Locate the cell with the specified text and output its (X, Y) center coordinate. 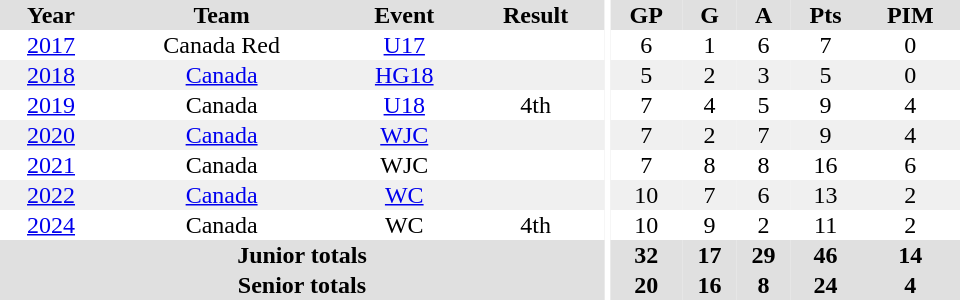
G (710, 15)
2018 (51, 75)
32 (646, 255)
Event (404, 15)
11 (826, 225)
2020 (51, 135)
U18 (404, 105)
U17 (404, 45)
29 (764, 255)
2021 (51, 165)
HG18 (404, 75)
24 (826, 285)
2024 (51, 225)
Result (536, 15)
13 (826, 195)
Junior totals (302, 255)
Team (222, 15)
2019 (51, 105)
2017 (51, 45)
Canada Red (222, 45)
3 (764, 75)
2022 (51, 195)
14 (910, 255)
20 (646, 285)
Pts (826, 15)
17 (710, 255)
A (764, 15)
PIM (910, 15)
Senior totals (302, 285)
Year (51, 15)
46 (826, 255)
GP (646, 15)
1 (710, 45)
